Identify which cell holds the provided text, then report its [X, Y] central coordinate. 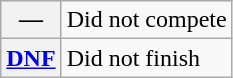
Did not finish [146, 58]
— [31, 20]
DNF [31, 58]
Did not compete [146, 20]
